Search for the cell housing the specified text and yield its (x, y) center coordinate. 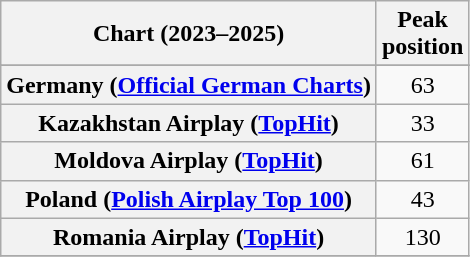
Germany (Official German Charts) (189, 85)
Kazakhstan Airplay (TopHit) (189, 123)
63 (422, 85)
Peakposition (422, 34)
61 (422, 161)
Romania Airplay (TopHit) (189, 237)
Moldova Airplay (TopHit) (189, 161)
130 (422, 237)
43 (422, 199)
33 (422, 123)
Chart (2023–2025) (189, 34)
Poland (Polish Airplay Top 100) (189, 199)
